Search for the cell housing the specified text and yield its (X, Y) center coordinate. 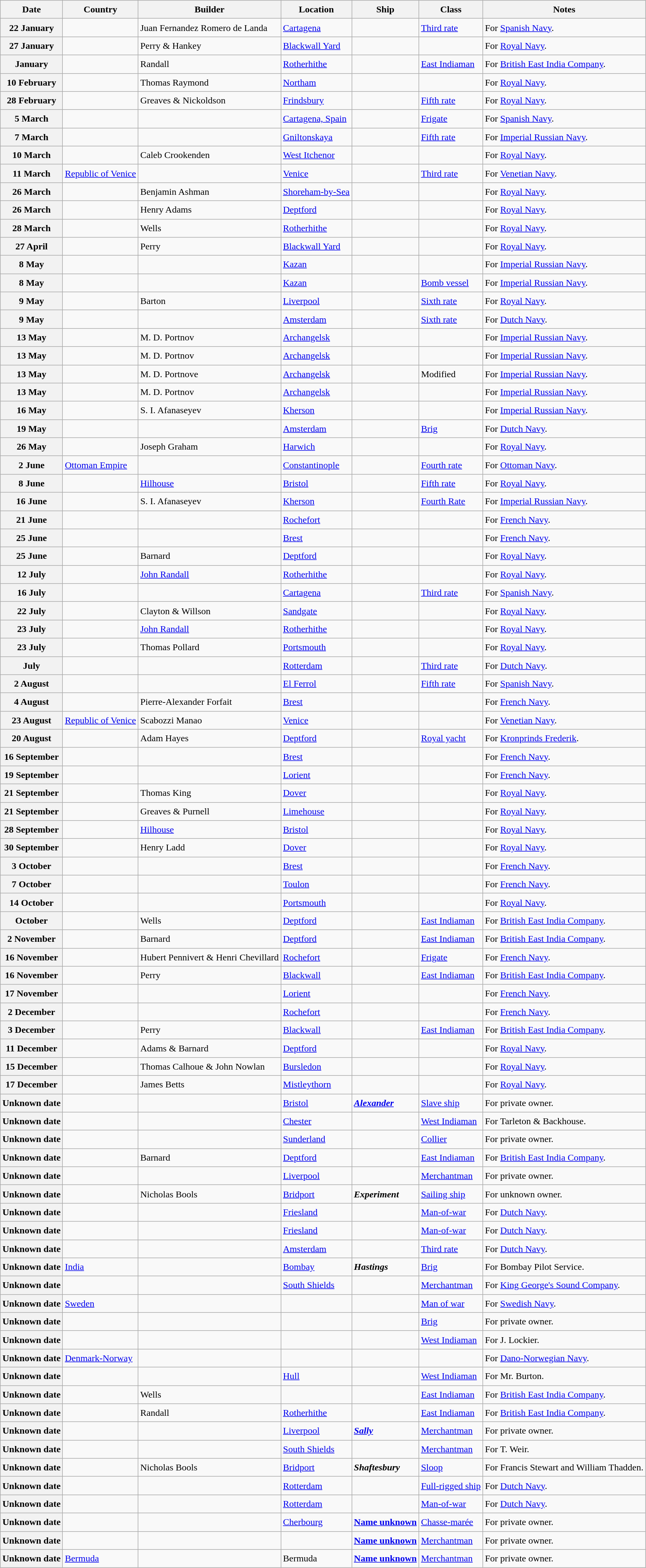
Adam Hayes (209, 738)
Greaves & Purnell (209, 812)
22 January (32, 28)
14 October (32, 902)
Hastings (385, 1267)
Modified (451, 374)
Caleb Crookenden (209, 155)
Chester (316, 1121)
Henry Ladd (209, 848)
16 June (32, 501)
Experiment (385, 1194)
Class (451, 9)
James Betts (209, 1084)
For Tarleton & Backhouse. (564, 1121)
Mistleythorn (316, 1084)
For Dano-Norwegian Navy. (564, 1358)
Adams & Barnard (209, 1048)
15 December (32, 1067)
Sailing ship (451, 1194)
16 July (32, 593)
Hull (316, 1376)
8 June (32, 483)
Country (101, 9)
Man of war (451, 1304)
Perry & Hankey (209, 46)
20 August (32, 738)
Ship (385, 9)
Bursledon (316, 1067)
Thomas King (209, 793)
21 June (32, 520)
Sunderland (316, 1139)
22 July (32, 611)
Chasse-marée (451, 1522)
Bombay (316, 1267)
Sweden (101, 1304)
Sandgate (316, 611)
17 November (32, 994)
For unknown owner. (564, 1194)
10 February (32, 82)
Shaftesbury (385, 1468)
Greaves & Nickoldson (209, 101)
3 December (32, 1030)
Pierre-Alexander Forfait (209, 702)
30 September (32, 848)
28 September (32, 830)
10 March (32, 155)
Slave ship (451, 1103)
2 June (32, 465)
Builder (209, 9)
Clayton & Willson (209, 611)
Royal yacht (451, 738)
2 December (32, 1012)
28 March (32, 228)
11 December (32, 1048)
Fourth rate (451, 465)
Juan Fernandez Romero de Landa (209, 28)
Cartagena, Spain (316, 119)
For Mr. Burton. (564, 1376)
Benjamin Ashman (209, 191)
16 September (32, 757)
Gniltonskaya (316, 137)
Location (316, 9)
Frindsbury (316, 101)
12 July (32, 575)
Full-rigged ship (451, 1486)
India (101, 1267)
For Bombay Pilot Service. (564, 1267)
Bomb vessel (451, 283)
Northam (316, 82)
11 March (32, 173)
7 March (32, 137)
January (32, 64)
October (32, 921)
M. D. Portnove (209, 374)
27 April (32, 246)
For J. Lockier. (564, 1340)
Barton (209, 301)
Alexander (385, 1103)
27 January (32, 46)
Denmark-Norway (101, 1358)
El Ferrol (316, 684)
2 November (32, 939)
Thomas Pollard (209, 647)
19 September (32, 775)
Collier (451, 1139)
Henry Adams (209, 210)
For Francis Stewart and William Thadden. (564, 1468)
July (32, 665)
26 May (32, 447)
19 May (32, 428)
Thomas Raymond (209, 82)
Fourth Rate (451, 501)
Cherbourg (316, 1522)
3 October (32, 866)
28 February (32, 101)
Thomas Calhoue & John Nowlan (209, 1067)
2 August (32, 684)
Shoreham-by-Sea (316, 191)
Sloop (451, 1468)
23 August (32, 720)
Date (32, 9)
Constantinople (316, 465)
Toulon (316, 884)
For Ottoman Navy. (564, 465)
7 October (32, 884)
For King George's Sound Company. (564, 1285)
5 March (32, 119)
Joseph Graham (209, 447)
Hubert Pennivert & Henri Chevillard (209, 957)
Ottoman Empire (101, 465)
Sally (385, 1431)
16 May (32, 410)
West Itchenor (316, 155)
Limehouse (316, 812)
For Kronprinds Frederik. (564, 738)
For Swedish Navy. (564, 1304)
Harwich (316, 447)
4 August (32, 702)
Notes (564, 9)
Scabozzi Manao (209, 720)
17 December (32, 1084)
For T. Weir. (564, 1449)
